Pinpoint the cell where the given text exists, returning its (x, y) midpoint coordinate. 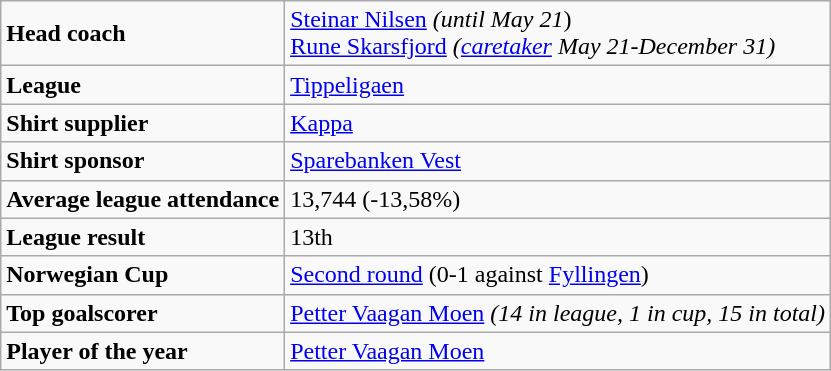
Tippeligaen (558, 85)
Top goalscorer (143, 313)
Kappa (558, 123)
League (143, 85)
13th (558, 237)
Player of the year (143, 351)
Second round (0-1 against Fyllingen) (558, 275)
Shirt supplier (143, 123)
Petter Vaagan Moen (558, 351)
13,744 (-13,58%) (558, 199)
Sparebanken Vest (558, 161)
Petter Vaagan Moen (14 in league, 1 in cup, 15 in total) (558, 313)
Steinar Nilsen (until May 21)Rune Skarsfjord (caretaker May 21-December 31) (558, 34)
Average league attendance (143, 199)
Shirt sponsor (143, 161)
Norwegian Cup (143, 275)
League result (143, 237)
Head coach (143, 34)
